Return the [X, Y] coordinate for the center point of the cell that contains the specified text.  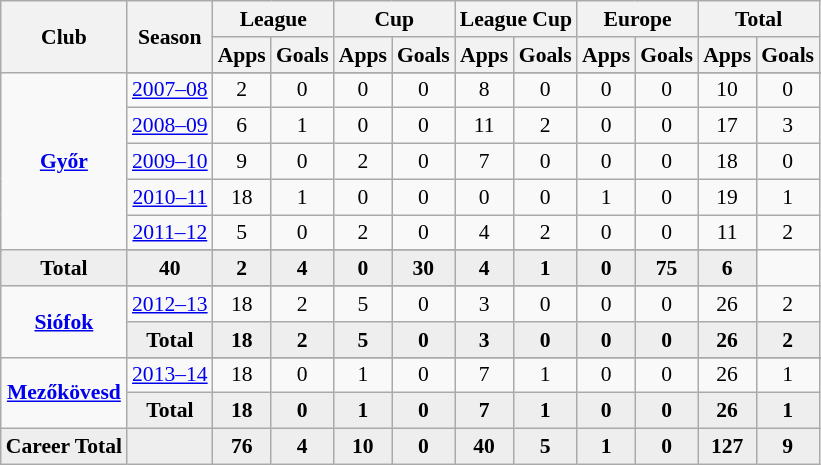
Europe [638, 19]
2013–14 [170, 375]
2012–13 [170, 304]
76 [242, 447]
Season [170, 36]
2009–10 [170, 162]
127 [727, 447]
Győr [64, 161]
League [274, 19]
19 [727, 197]
League Cup [516, 19]
2011–12 [170, 233]
8 [484, 90]
2008–09 [170, 126]
Cup [394, 19]
75 [666, 269]
17 [727, 126]
Career Total [64, 447]
Siófok [64, 322]
Mezőkövesd [64, 392]
Club [64, 36]
2010–11 [170, 197]
30 [424, 269]
2007–08 [170, 90]
